Provide the [X, Y] coordinate of the cell's center where the given text is located.  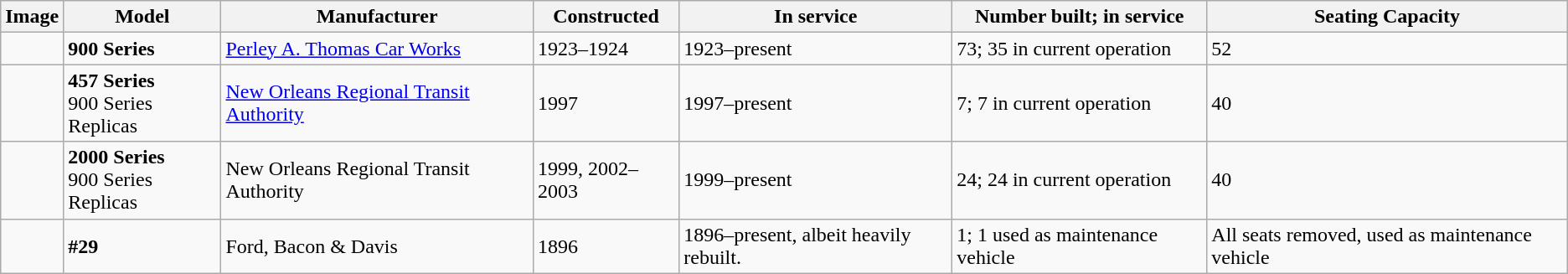
All seats removed, used as maintenance vehicle [1387, 246]
457 Series900 Series Replicas [142, 103]
1896 [606, 246]
Ford, Bacon & Davis [377, 246]
73; 35 in current operation [1080, 49]
1999, 2002–2003 [606, 180]
52 [1387, 49]
1997–present [816, 103]
900 Series [142, 49]
2000 Series900 Series Replicas [142, 180]
1999–present [816, 180]
In service [816, 17]
1896–present, albeit heavily rebuilt. [816, 246]
Number built; in service [1080, 17]
1923–1924 [606, 49]
1; 1 used as maintenance vehicle [1080, 246]
Seating Capacity [1387, 17]
#29 [142, 246]
Model [142, 17]
Image [32, 17]
24; 24 in current operation [1080, 180]
Constructed [606, 17]
Manufacturer [377, 17]
1923–present [816, 49]
7; 7 in current operation [1080, 103]
1997 [606, 103]
Perley A. Thomas Car Works [377, 49]
